Capture the cell that displays the provided text and extract its (x, y) central coordinate. 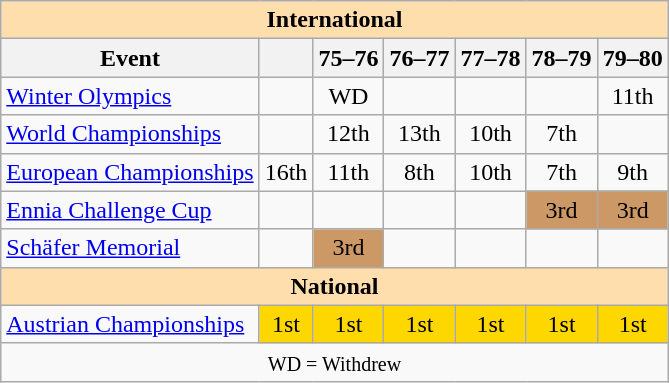
16th (286, 172)
Schäfer Memorial (130, 248)
Ennia Challenge Cup (130, 210)
75–76 (348, 58)
12th (348, 134)
WD (348, 96)
World Championships (130, 134)
European Championships (130, 172)
77–78 (490, 58)
International (334, 20)
Austrian Championships (130, 324)
76–77 (420, 58)
13th (420, 134)
Winter Olympics (130, 96)
National (334, 286)
78–79 (562, 58)
79–80 (632, 58)
Event (130, 58)
8th (420, 172)
WD = Withdrew (334, 362)
9th (632, 172)
